Return (x, y) of the center of cell containing provided text 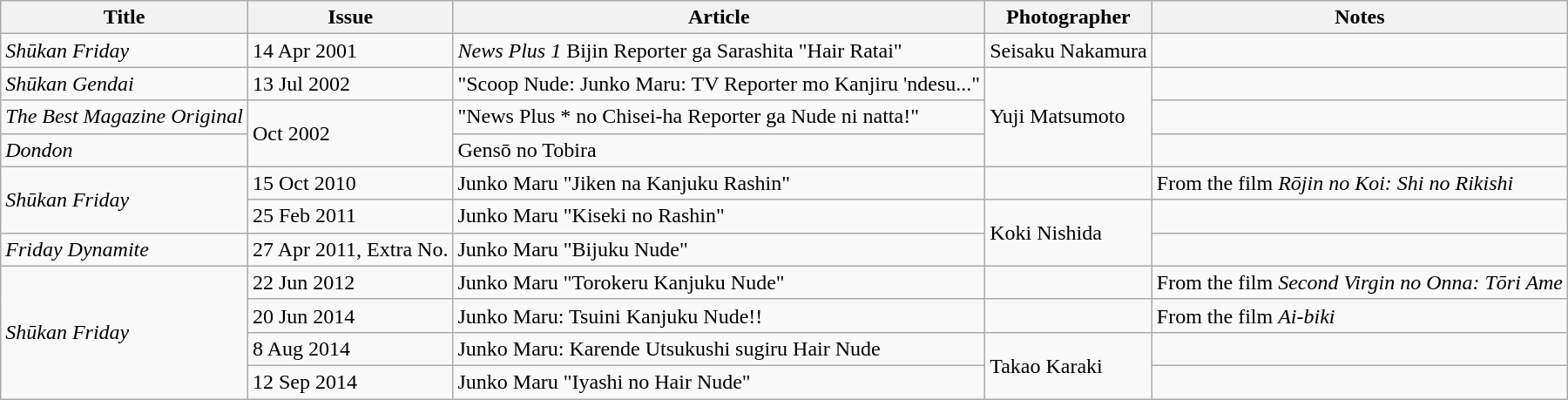
Junko Maru "Iyashi no Hair Nude" (720, 382)
Koki Nishida (1069, 233)
Issue (350, 17)
Junko Maru: Karende Utsukushi sugiru Hair Nude (720, 349)
"Scoop Nude: Junko Maru: TV Reporter mo Kanjiru 'ndesu..." (720, 84)
Junko Maru "Torokeru Kanjuku Nude" (720, 282)
From the film Ai-biki (1359, 315)
8 Aug 2014 (350, 349)
Shūkan Gendai (125, 84)
"News Plus * no Chisei-ha Reporter ga Nude ni natta!" (720, 117)
Notes (1359, 17)
27 Apr 2011, Extra No. (350, 249)
22 Jun 2012 (350, 282)
Junko Maru "Kiseki no Rashin" (720, 216)
Takao Karaki (1069, 365)
Dondon (125, 150)
14 Apr 2001 (350, 51)
News Plus 1 Bijin Reporter ga Sarashita "Hair Ratai" (720, 51)
Friday Dynamite (125, 249)
Yuji Matsumoto (1069, 117)
25 Feb 2011 (350, 216)
20 Jun 2014 (350, 315)
From the film Second Virgin no Onna: Tōri Ame (1359, 282)
Article (720, 17)
Title (125, 17)
12 Sep 2014 (350, 382)
Junko Maru: Tsuini Kanjuku Nude!! (720, 315)
Seisaku Nakamura (1069, 51)
Oct 2002 (350, 133)
Junko Maru "Bijuku Nude" (720, 249)
Gensō no Tobira (720, 150)
Junko Maru "Jiken na Kanjuku Rashin" (720, 183)
13 Jul 2002 (350, 84)
The Best Magazine Original (125, 117)
15 Oct 2010 (350, 183)
From the film Rōjin no Koi: Shi no Rikishi (1359, 183)
Photographer (1069, 17)
